Find where the given text appears and provide that cell's center as [x, y] coordinate. 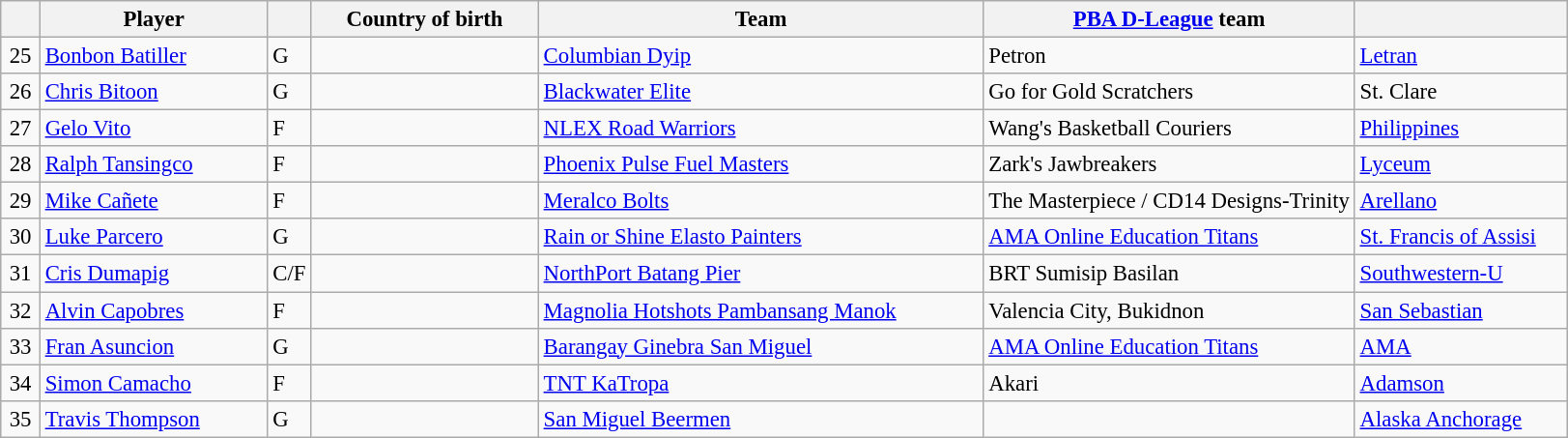
Bonbon Batiller [154, 56]
Chris Bitoon [154, 92]
PBA D-League team [1169, 19]
Alaska Anchorage [1461, 419]
29 [21, 201]
San Miguel Beermen [761, 419]
35 [21, 419]
Southwestern-U [1461, 274]
Philippines [1461, 129]
27 [21, 129]
33 [21, 346]
30 [21, 237]
NLEX Road Warriors [761, 129]
Arellano [1461, 201]
26 [21, 92]
Team [761, 19]
Travis Thompson [154, 419]
C/F [290, 274]
Wang's Basketball Couriers [1169, 129]
St. Clare [1461, 92]
Fran Asuncion [154, 346]
St. Francis of Assisi [1461, 237]
Meralco Bolts [761, 201]
Mike Cañete [154, 201]
NorthPort Batang Pier [761, 274]
Lyceum [1461, 164]
Barangay Ginebra San Miguel [761, 346]
Ralph Tansingco [154, 164]
Columbian Dyip [761, 56]
25 [21, 56]
Gelo Vito [154, 129]
Phoenix Pulse Fuel Masters [761, 164]
Rain or Shine Elasto Painters [761, 237]
Letran [1461, 56]
Valencia City, Bukidnon [1169, 310]
Adamson [1461, 383]
Player [154, 19]
BRT Sumisip Basilan [1169, 274]
AMA [1461, 346]
Alvin Capobres [154, 310]
Go for Gold Scratchers [1169, 92]
Country of birth [425, 19]
Petron [1169, 56]
Magnolia Hotshots Pambansang Manok [761, 310]
Cris Dumapig [154, 274]
The Masterpiece / CD14 Designs-Trinity [1169, 201]
Luke Parcero [154, 237]
TNT KaTropa [761, 383]
San Sebastian [1461, 310]
Blackwater Elite [761, 92]
Akari [1169, 383]
Zark's Jawbreakers [1169, 164]
31 [21, 274]
34 [21, 383]
28 [21, 164]
Simon Camacho [154, 383]
32 [21, 310]
